Find where the given text appears and provide that cell's center as [x, y] coordinate. 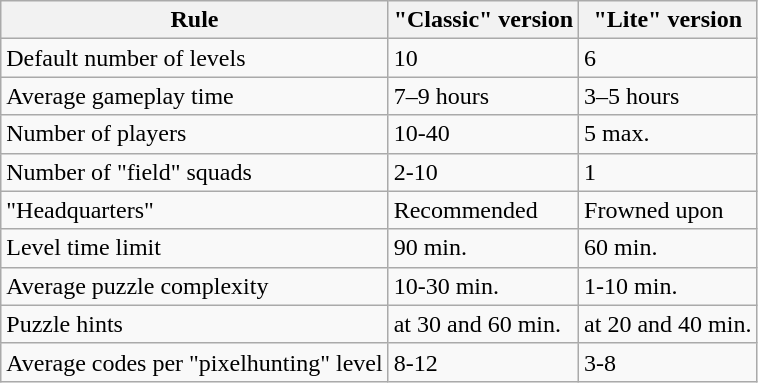
1 [668, 172]
Average gameplay time [194, 96]
"Lite" version [668, 20]
60 min. [668, 248]
3-8 [668, 362]
1-10 min. [668, 286]
Average codes per "pixelhunting" level [194, 362]
"Headquarters" [194, 210]
5 max. [668, 134]
7–9 hours [483, 96]
Puzzle hints [194, 324]
Rule [194, 20]
2-10 [483, 172]
Average puzzle complexity [194, 286]
90 min. [483, 248]
10-30 min. [483, 286]
Default number of levels [194, 58]
Level time limit [194, 248]
Number of players [194, 134]
3–5 hours [668, 96]
Recommended [483, 210]
at 30 and 60 min. [483, 324]
10 [483, 58]
10-40 [483, 134]
Frowned upon [668, 210]
"Classic" version [483, 20]
at 20 and 40 min. [668, 324]
8-12 [483, 362]
Number of "field" squads [194, 172]
6 [668, 58]
